Detect which cell encompasses the target text, then output its [x, y] center coordinate. 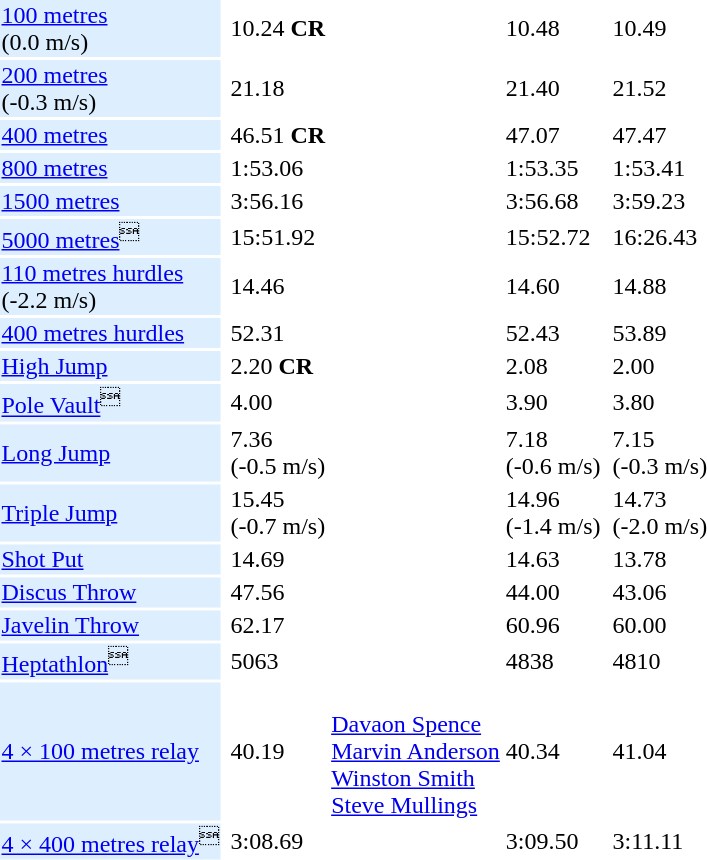
46.51 CR [278, 135]
1:53.06 [278, 168]
1500 metres [110, 201]
Pole Vault [110, 402]
4 × 100 metres relay [110, 751]
High Jump [110, 366]
21.18 [278, 88]
Triple Jump [110, 512]
47.07 [553, 135]
40.34 [553, 751]
52.31 [278, 333]
400 metres hurdles [110, 333]
400 metres [110, 135]
62.17 [278, 625]
60.96 [553, 625]
3:56.16 [278, 201]
47.56 [278, 592]
15:51.92 [278, 237]
10.24 CR [278, 28]
14.46 [278, 286]
4838 [553, 661]
4.00 [278, 402]
Discus Throw [110, 592]
5063 [278, 661]
Long Jump [110, 452]
10.48 [553, 28]
14.63 [553, 559]
5000 metres [110, 237]
Javelin Throw [110, 625]
100 metres (0.0 m/s) [110, 28]
4 × 400 metres relay [110, 841]
15:52.72 [553, 237]
Shot Put [110, 559]
3.90 [553, 402]
3:56.68 [553, 201]
110 metres hurdles (-2.2 m/s) [110, 286]
3:09.50 [553, 841]
14.69 [278, 559]
44.00 [553, 592]
14.96 (-1.4 m/s) [553, 512]
200 metres (-0.3 m/s) [110, 88]
7.36 (-0.5 m/s) [278, 452]
40.19 [278, 751]
2.20 CR [278, 366]
7.18 (-0.6 m/s) [553, 452]
15.45 (-0.7 m/s) [278, 512]
Heptathlon [110, 661]
21.40 [553, 88]
800 metres [110, 168]
14.60 [553, 286]
Davaon Spence Marvin Anderson Winston Smith Steve Mullings [416, 751]
1:53.35 [553, 168]
2.08 [553, 366]
3:08.69 [278, 841]
52.43 [553, 333]
